From the cell containing the given text, extract its center point as (x, y) coordinate. 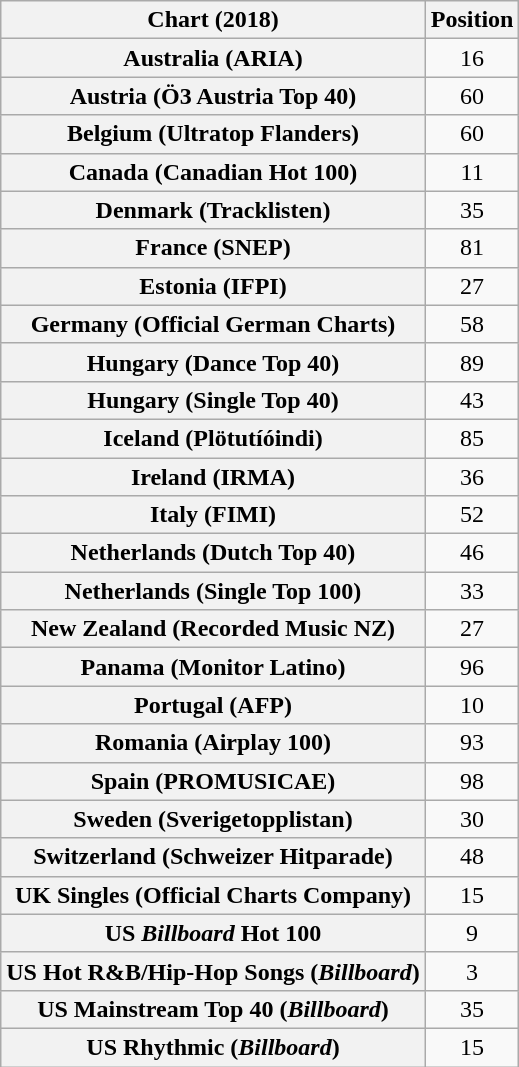
96 (472, 667)
Spain (PROMUSICAE) (213, 781)
85 (472, 438)
52 (472, 515)
New Zealand (Recorded Music NZ) (213, 629)
Switzerland (Schweizer Hitparade) (213, 857)
81 (472, 248)
89 (472, 362)
Belgium (Ultratop Flanders) (213, 134)
Austria (Ö3 Austria Top 40) (213, 96)
Sweden (Sverigetopplistan) (213, 819)
Hungary (Single Top 40) (213, 400)
Iceland (Plötutíóindi) (213, 438)
30 (472, 819)
US Rhythmic (Billboard) (213, 1047)
US Hot R&B/Hip-Hop Songs (Billboard) (213, 971)
France (SNEP) (213, 248)
48 (472, 857)
Position (472, 20)
Netherlands (Dutch Top 40) (213, 553)
Denmark (Tracklisten) (213, 210)
9 (472, 933)
93 (472, 743)
Chart (2018) (213, 20)
Panama (Monitor Latino) (213, 667)
16 (472, 58)
US Mainstream Top 40 (Billboard) (213, 1009)
Italy (FIMI) (213, 515)
US Billboard Hot 100 (213, 933)
11 (472, 172)
58 (472, 324)
43 (472, 400)
98 (472, 781)
Ireland (IRMA) (213, 477)
33 (472, 591)
Germany (Official German Charts) (213, 324)
Portugal (AFP) (213, 705)
46 (472, 553)
3 (472, 971)
Australia (ARIA) (213, 58)
Canada (Canadian Hot 100) (213, 172)
10 (472, 705)
UK Singles (Official Charts Company) (213, 895)
Estonia (IFPI) (213, 286)
36 (472, 477)
Hungary (Dance Top 40) (213, 362)
Romania (Airplay 100) (213, 743)
Netherlands (Single Top 100) (213, 591)
